Return the [X, Y] coordinate for the center point of the cell that contains the specified text.  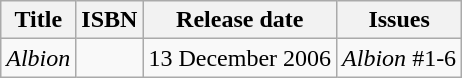
Release date [240, 20]
ISBN [110, 20]
Albion #1-6 [400, 58]
Albion [38, 58]
Issues [400, 20]
Title [38, 20]
13 December 2006 [240, 58]
